Provide the [X, Y] coordinate of the cell's center where the given text is located.  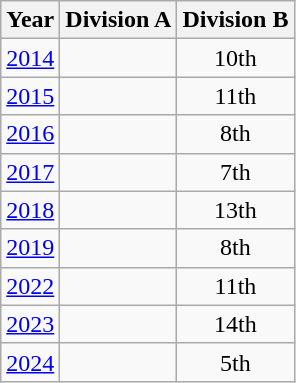
2016 [30, 134]
2022 [30, 286]
Year [30, 20]
2014 [30, 58]
Division B [236, 20]
10th [236, 58]
13th [236, 210]
7th [236, 172]
2019 [30, 248]
14th [236, 324]
2024 [30, 362]
2018 [30, 210]
Division A [118, 20]
2015 [30, 96]
2023 [30, 324]
2017 [30, 172]
5th [236, 362]
